Detect which cell encompasses the target text, then output its (X, Y) center coordinate. 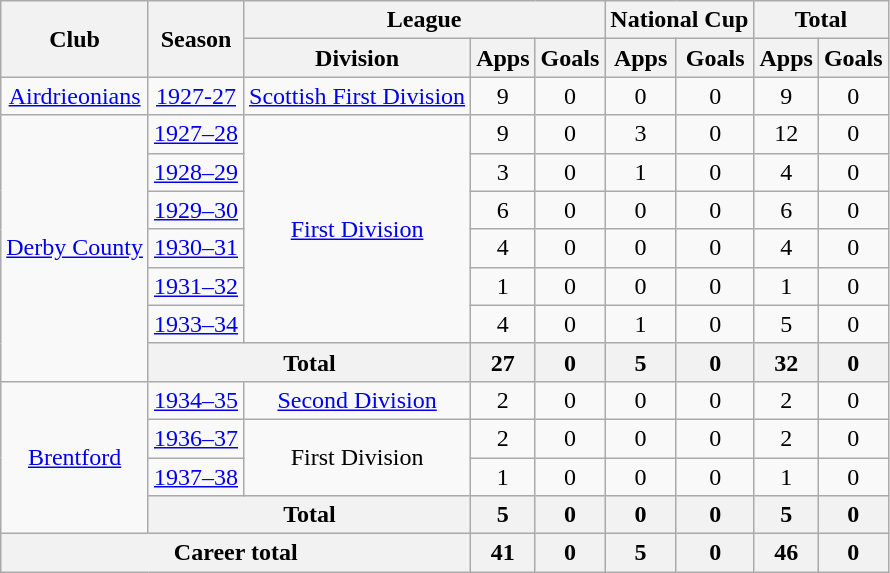
1927-27 (196, 96)
Derby County (75, 248)
Club (75, 39)
1928–29 (196, 172)
12 (786, 134)
1927–28 (196, 134)
1933–34 (196, 324)
1934–35 (196, 400)
League (424, 20)
Season (196, 39)
27 (503, 362)
Airdrieonians (75, 96)
1931–32 (196, 286)
Brentford (75, 457)
Career total (236, 553)
National Cup (680, 20)
1929–30 (196, 210)
1936–37 (196, 438)
1937–38 (196, 477)
46 (786, 553)
1930–31 (196, 248)
41 (503, 553)
Scottish First Division (358, 96)
32 (786, 362)
Division (358, 58)
Second Division (358, 400)
